Output the (X, Y) coordinate of the center of the cell containing the given text.  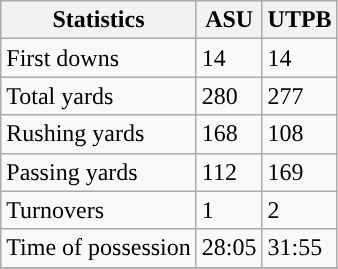
Total yards (99, 96)
31:55 (300, 248)
UTPB (300, 20)
Turnovers (99, 210)
ASU (229, 20)
168 (229, 134)
Statistics (99, 20)
1 (229, 210)
112 (229, 172)
28:05 (229, 248)
169 (300, 172)
Passing yards (99, 172)
First downs (99, 58)
277 (300, 96)
Time of possession (99, 248)
Rushing yards (99, 134)
280 (229, 96)
2 (300, 210)
108 (300, 134)
